Provide the [X, Y] coordinate of the cell's center where the given text is located.  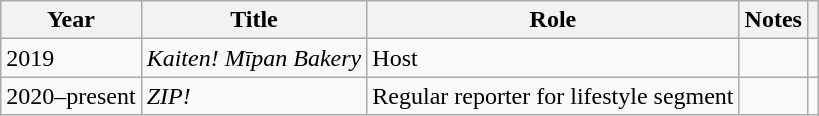
Host [553, 58]
Role [553, 20]
ZIP! [254, 96]
2020–present [71, 96]
Notes [773, 20]
Title [254, 20]
Kaiten! Mīpan Bakery [254, 58]
2019 [71, 58]
Year [71, 20]
Regular reporter for lifestyle segment [553, 96]
